Identify which cell holds the provided text, then report its (x, y) central coordinate. 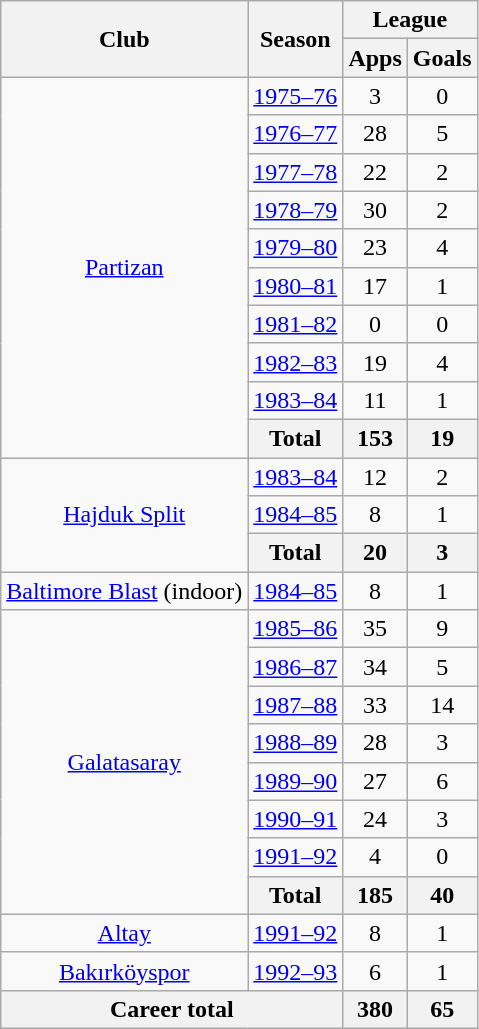
65 (442, 1009)
35 (375, 629)
Career total (172, 1009)
1987–88 (296, 705)
380 (375, 1009)
12 (375, 477)
Season (296, 39)
153 (375, 438)
Bakırköyspor (124, 971)
1985–86 (296, 629)
9 (442, 629)
1978–79 (296, 210)
30 (375, 210)
League (410, 20)
33 (375, 705)
1988–89 (296, 743)
23 (375, 248)
1989–90 (296, 781)
Altay (124, 933)
20 (375, 553)
1976–77 (296, 134)
1977–78 (296, 172)
1975–76 (296, 96)
1990–91 (296, 819)
1979–80 (296, 248)
1981–82 (296, 324)
34 (375, 667)
14 (442, 705)
Apps (375, 58)
Baltimore Blast (indoor) (124, 591)
Partizan (124, 268)
1982–83 (296, 362)
17 (375, 286)
Galatasaray (124, 762)
22 (375, 172)
1986–87 (296, 667)
11 (375, 400)
185 (375, 895)
1992–93 (296, 971)
40 (442, 895)
24 (375, 819)
1980–81 (296, 286)
Club (124, 39)
Goals (442, 58)
27 (375, 781)
Hajduk Split (124, 515)
